From the cell containing the given text, extract its center point as (x, y) coordinate. 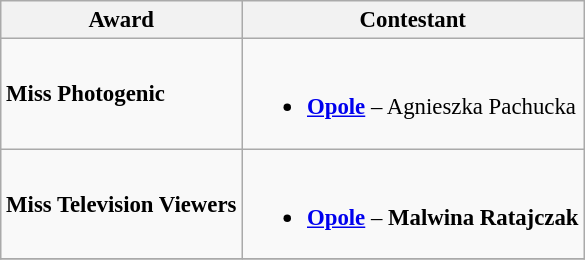
Contestant (413, 20)
Opole – Malwina Ratajczak (413, 204)
Opole – Agnieszka Pachucka (413, 94)
Miss Photogenic (122, 94)
Award (122, 20)
Miss Television Viewers (122, 204)
